Output the (X, Y) coordinate of the center of the cell containing the given text.  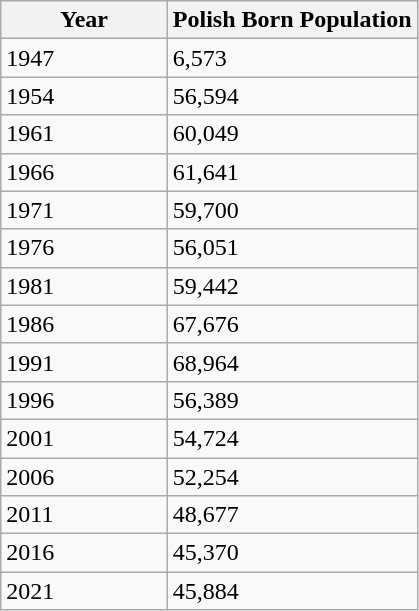
1996 (84, 400)
56,389 (292, 400)
59,700 (292, 210)
1966 (84, 172)
2011 (84, 515)
1976 (84, 248)
2016 (84, 553)
1961 (84, 134)
1971 (84, 210)
45,884 (292, 591)
45,370 (292, 553)
61,641 (292, 172)
60,049 (292, 134)
2001 (84, 438)
Polish Born Population (292, 20)
Year (84, 20)
1954 (84, 96)
1986 (84, 324)
1991 (84, 362)
1947 (84, 58)
67,676 (292, 324)
1981 (84, 286)
48,677 (292, 515)
56,594 (292, 96)
54,724 (292, 438)
6,573 (292, 58)
68,964 (292, 362)
59,442 (292, 286)
2006 (84, 477)
52,254 (292, 477)
2021 (84, 591)
56,051 (292, 248)
